Provide the [x, y] coordinate of the cell's center where the given text is located.  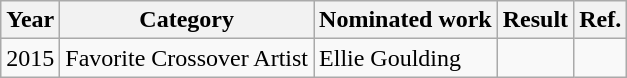
Result [535, 20]
Nominated work [406, 20]
2015 [30, 58]
Ellie Goulding [406, 58]
Year [30, 20]
Favorite Crossover Artist [187, 58]
Ref. [600, 20]
Category [187, 20]
